Output the [x, y] coordinate of the center of the cell containing the given text.  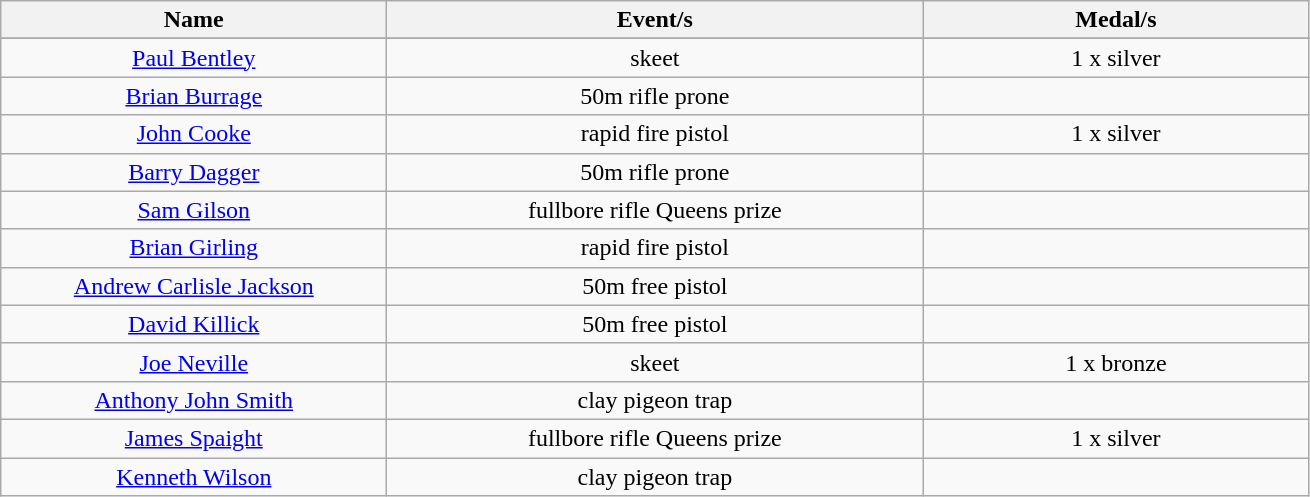
Joe Neville [194, 362]
Medal/s [1116, 20]
Anthony John Smith [194, 400]
Kenneth Wilson [194, 477]
Event/s [655, 20]
Paul Bentley [194, 58]
1 x bronze [1116, 362]
James Spaight [194, 438]
Barry Dagger [194, 172]
John Cooke [194, 134]
Name [194, 20]
Brian Girling [194, 248]
Brian Burrage [194, 96]
David Killick [194, 324]
Sam Gilson [194, 210]
Andrew Carlisle Jackson [194, 286]
